Detect which cell encompasses the target text, then output its [X, Y] center coordinate. 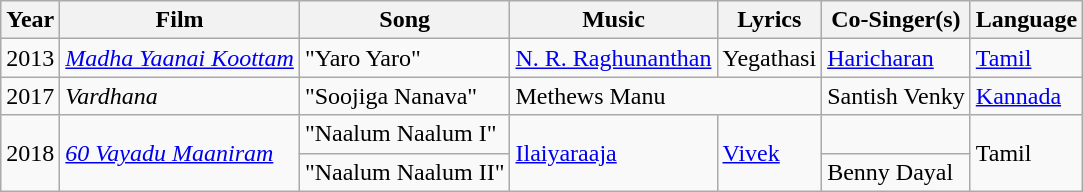
Ilaiyaraaja [614, 153]
Song [404, 20]
Vardhana [180, 96]
Music [614, 20]
N. R. Raghunanthan [614, 58]
"Naalum Naalum I" [404, 134]
Lyrics [770, 20]
Yegathasi [770, 58]
60 Vayadu Maaniram [180, 153]
Kannada [1026, 96]
Vivek [770, 153]
"Naalum Naalum II" [404, 172]
2013 [30, 58]
2017 [30, 96]
Benny Dayal [896, 172]
Madha Yaanai Koottam [180, 58]
Haricharan [896, 58]
2018 [30, 153]
Language [1026, 20]
Film [180, 20]
Santish Venky [896, 96]
Year [30, 20]
Co-Singer(s) [896, 20]
Methews Manu [666, 96]
"Yaro Yaro" [404, 58]
"Soojiga Nanava" [404, 96]
